Capture the cell that displays the provided text and extract its [X, Y] central coordinate. 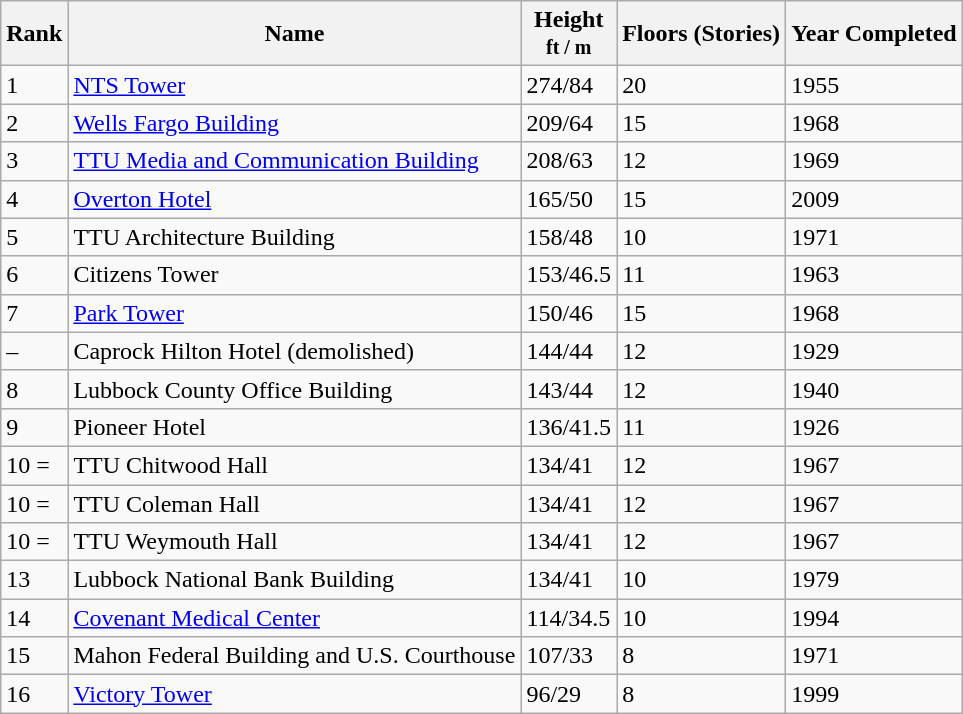
NTS Tower [294, 85]
Victory Tower [294, 694]
6 [34, 275]
Caprock Hilton Hotel (demolished) [294, 351]
1929 [874, 351]
1926 [874, 427]
9 [34, 427]
165/50 [569, 199]
Citizens Tower [294, 275]
1963 [874, 275]
Wells Fargo Building [294, 123]
Name [294, 34]
143/44 [569, 389]
158/48 [569, 237]
– [34, 351]
Mahon Federal Building and U.S. Courthouse [294, 656]
Pioneer Hotel [294, 427]
13 [34, 580]
Covenant Medical Center [294, 618]
107/33 [569, 656]
Overton Hotel [294, 199]
Heightft / m [569, 34]
16 [34, 694]
Year Completed [874, 34]
96/29 [569, 694]
1 [34, 85]
153/46.5 [569, 275]
1940 [874, 389]
TTU Chitwood Hall [294, 465]
1955 [874, 85]
14 [34, 618]
2009 [874, 199]
Rank [34, 34]
1994 [874, 618]
Floors (Stories) [702, 34]
20 [702, 85]
Lubbock National Bank Building [294, 580]
TTU Media and Communication Building [294, 161]
144/44 [569, 351]
Lubbock County Office Building [294, 389]
TTU Architecture Building [294, 237]
4 [34, 199]
136/41.5 [569, 427]
208/63 [569, 161]
3 [34, 161]
209/64 [569, 123]
7 [34, 313]
114/34.5 [569, 618]
150/46 [569, 313]
Park Tower [294, 313]
274/84 [569, 85]
1969 [874, 161]
2 [34, 123]
TTU Weymouth Hall [294, 542]
1999 [874, 694]
TTU Coleman Hall [294, 503]
1979 [874, 580]
5 [34, 237]
